Extract the [X, Y] coordinate from the center of the cell holding the provided text.  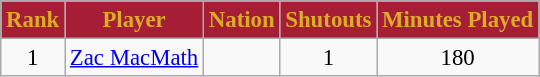
180 [458, 58]
Nation [242, 20]
Shutouts [328, 20]
Zac MacMath [134, 58]
Player [134, 20]
Rank [33, 20]
Minutes Played [458, 20]
